Return (x, y) of the center of cell containing provided text 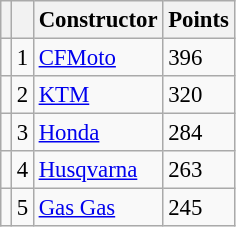
5 (22, 208)
284 (198, 133)
Constructor (98, 20)
2 (22, 95)
1 (22, 58)
4 (22, 170)
245 (198, 208)
3 (22, 133)
Gas Gas (98, 208)
Points (198, 20)
KTM (98, 95)
CFMoto (98, 58)
263 (198, 170)
Husqvarna (98, 170)
320 (198, 95)
396 (198, 58)
Honda (98, 133)
